Detect which cell encompasses the target text, then output its (X, Y) center coordinate. 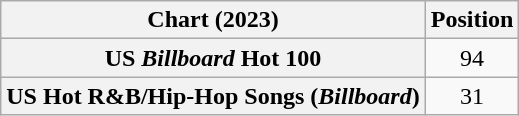
US Billboard Hot 100 (213, 58)
Position (472, 20)
Chart (2023) (213, 20)
31 (472, 96)
US Hot R&B/Hip-Hop Songs (Billboard) (213, 96)
94 (472, 58)
